Return (x, y) of the center of cell containing provided text 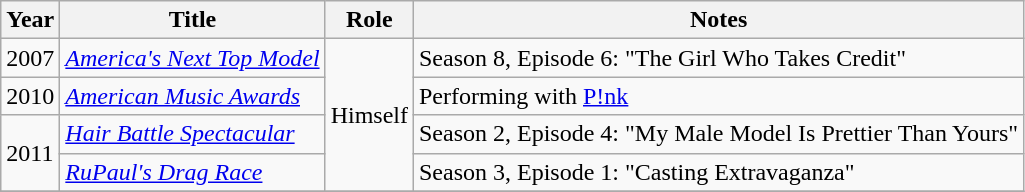
Notes (718, 20)
Year (30, 20)
Season 2, Episode 4: "My Male Model Is Prettier Than Yours" (718, 134)
America's Next Top Model (192, 58)
Season 3, Episode 1: "Casting Extravaganza" (718, 172)
Season 8, Episode 6: "The Girl Who Takes Credit" (718, 58)
Hair Battle Spectacular (192, 134)
RuPaul's Drag Race (192, 172)
2007 (30, 58)
Role (369, 20)
Himself (369, 115)
Performing with P!nk (718, 96)
2011 (30, 153)
2010 (30, 96)
Title (192, 20)
American Music Awards (192, 96)
